Output the (X, Y) coordinate of the center of the cell containing the given text.  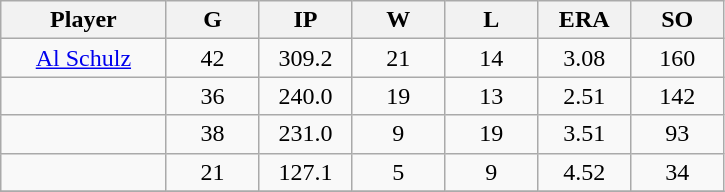
Player (84, 20)
160 (678, 58)
4.52 (584, 172)
127.1 (306, 172)
309.2 (306, 58)
W (398, 20)
3.08 (584, 58)
42 (212, 58)
L (492, 20)
240.0 (306, 96)
Al Schulz (84, 58)
231.0 (306, 134)
3.51 (584, 134)
2.51 (584, 96)
142 (678, 96)
IP (306, 20)
SO (678, 20)
G (212, 20)
ERA (584, 20)
34 (678, 172)
14 (492, 58)
38 (212, 134)
5 (398, 172)
13 (492, 96)
36 (212, 96)
93 (678, 134)
